Find where the given text appears and provide that cell's center as [x, y] coordinate. 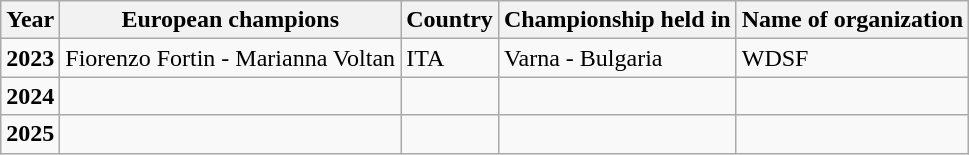
WDSF [852, 58]
2025 [30, 134]
Name of organization [852, 20]
Fiorenzo Fortin - Marianna Voltan [230, 58]
ITA [450, 58]
2023 [30, 58]
Championship held in [617, 20]
European champions [230, 20]
2024 [30, 96]
Country [450, 20]
Year [30, 20]
Varna - Bulgaria [617, 58]
